For the text-containing cell, return its midpoint in (x, y) coordinate format. 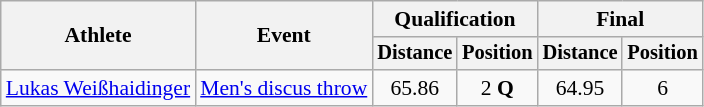
Qualification (454, 19)
Men's discus throw (284, 88)
65.86 (414, 88)
Final (620, 19)
2 Q (497, 88)
6 (662, 88)
Lukas Weißhaidinger (98, 88)
Event (284, 36)
64.95 (580, 88)
Athlete (98, 36)
